Scan for the cell matching the given text and deliver its (x, y) coordinate at center. 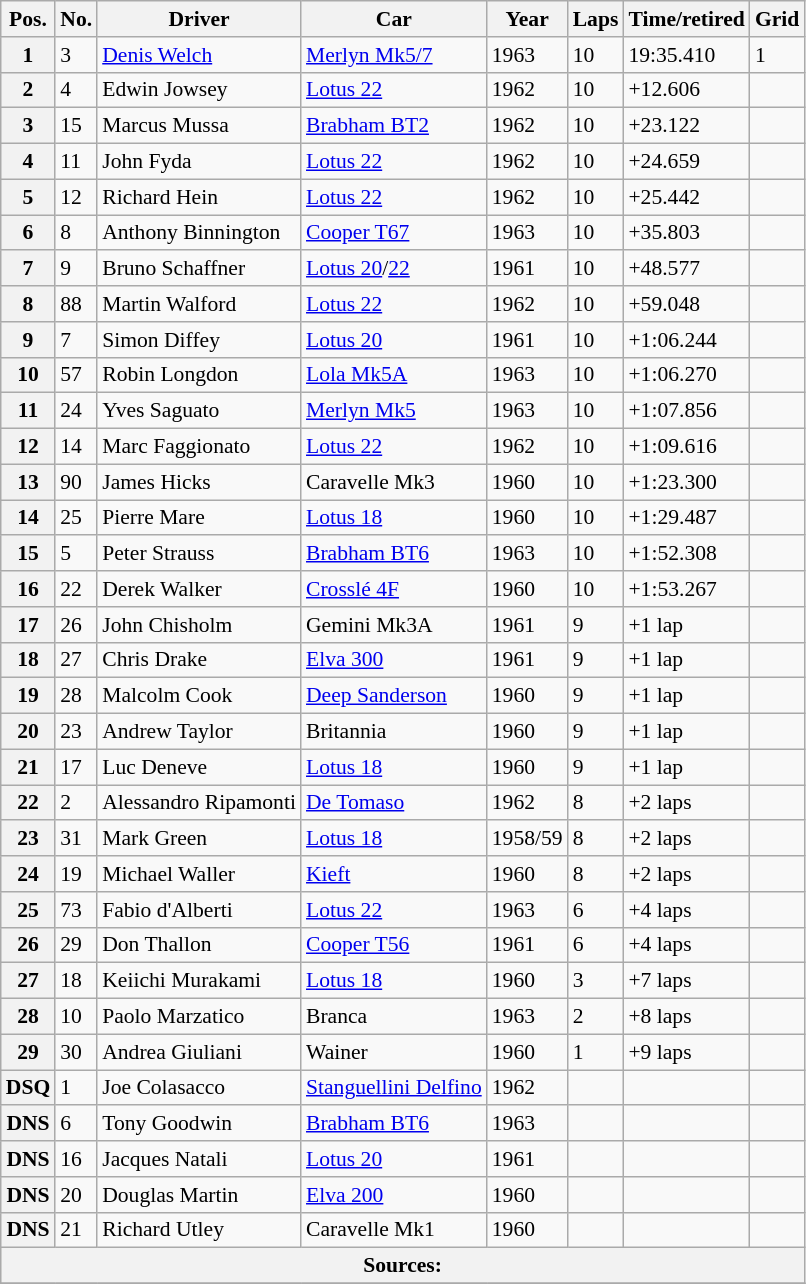
1958/59 (528, 839)
Andrea Giuliani (199, 1052)
57 (76, 375)
Derek Walker (199, 589)
Car (394, 19)
DSQ (28, 1088)
Peter Strauss (199, 554)
13 (28, 482)
James Hicks (199, 482)
Marc Faggionato (199, 447)
Chris Drake (199, 660)
Martin Walford (199, 304)
Richard Hein (199, 197)
+25.442 (686, 197)
Deep Sanderson (394, 696)
Alessandro Ripamonti (199, 803)
30 (76, 1052)
Crosslé 4F (394, 589)
Malcolm Cook (199, 696)
Jacques Natali (199, 1159)
Denis Welch (199, 55)
Cooper T56 (394, 945)
Merlyn Mk5/7 (394, 55)
+1:07.856 (686, 411)
90 (76, 482)
Sources: (403, 1266)
Anthony Binnington (199, 233)
31 (76, 839)
+1:29.487 (686, 518)
Joe Colasacco (199, 1088)
Grid (778, 19)
Mark Green (199, 839)
Elva 300 (394, 660)
+24.659 (686, 162)
Caravelle Mk3 (394, 482)
+59.048 (686, 304)
+7 laps (686, 981)
Paolo Marzatico (199, 1017)
John Chisholm (199, 625)
Brabham BT2 (394, 126)
+9 laps (686, 1052)
John Fyda (199, 162)
Tony Goodwin (199, 1124)
+35.803 (686, 233)
+1:06.270 (686, 375)
Don Thallon (199, 945)
+1:06.244 (686, 340)
Pierre Mare (199, 518)
+8 laps (686, 1017)
+48.577 (686, 269)
Luc Deneve (199, 767)
Keiichi Murakami (199, 981)
Marcus Mussa (199, 126)
Driver (199, 19)
De Tomaso (394, 803)
19:35.410 (686, 55)
Douglas Martin (199, 1195)
+1:09.616 (686, 447)
88 (76, 304)
Time/retired (686, 19)
Wainer (394, 1052)
+1:53.267 (686, 589)
Laps (596, 19)
Yves Saguato (199, 411)
Elva 200 (394, 1195)
+1:52.308 (686, 554)
Lotus 20/22 (394, 269)
73 (76, 910)
Andrew Taylor (199, 732)
Cooper T67 (394, 233)
Fabio d'Alberti (199, 910)
Caravelle Mk1 (394, 1230)
+12.606 (686, 90)
Merlyn Mk5 (394, 411)
Lola Mk5A (394, 375)
Pos. (28, 19)
Richard Utley (199, 1230)
+1:23.300 (686, 482)
Robin Longdon (199, 375)
Kieft (394, 874)
Stanguellini Delfino (394, 1088)
Britannia (394, 732)
No. (76, 19)
Gemini Mk3A (394, 625)
+23.122 (686, 126)
Michael Waller (199, 874)
Bruno Schaffner (199, 269)
Year (528, 19)
Edwin Jowsey (199, 90)
Branca (394, 1017)
Simon Diffey (199, 340)
